From the cell containing the given text, extract its center point as [x, y] coordinate. 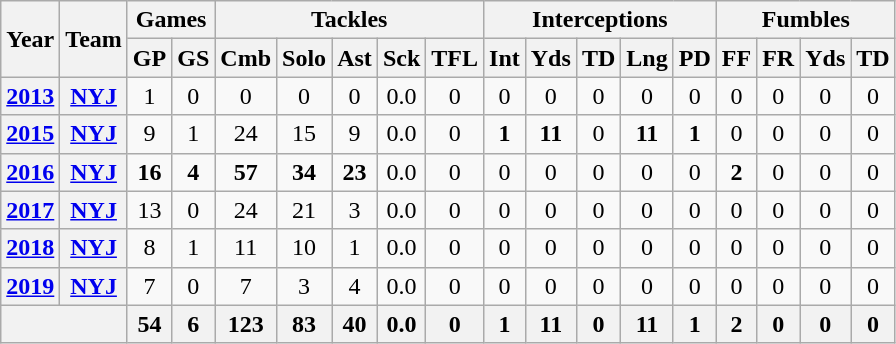
FF [736, 58]
2016 [30, 172]
2018 [30, 248]
2015 [30, 134]
Lng [647, 58]
Cmb [246, 58]
15 [304, 134]
34 [304, 172]
Year [30, 39]
Tackles [350, 20]
6 [194, 324]
Int [505, 58]
FR [778, 58]
57 [246, 172]
13 [149, 210]
123 [246, 324]
PD [694, 58]
2013 [30, 96]
2019 [30, 286]
TFL [455, 58]
Solo [304, 58]
Sck [401, 58]
23 [355, 172]
GP [149, 58]
Interceptions [600, 20]
Fumbles [806, 20]
Games [170, 20]
Team [94, 39]
16 [149, 172]
40 [355, 324]
21 [304, 210]
83 [304, 324]
GS [194, 58]
10 [304, 248]
Ast [355, 58]
2017 [30, 210]
8 [149, 248]
54 [149, 324]
